Capture the cell that displays the provided text and extract its (X, Y) central coordinate. 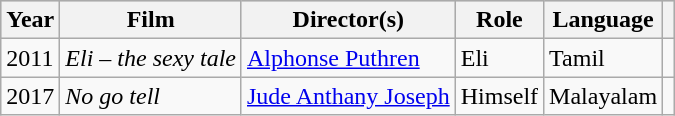
Himself (499, 96)
Year (30, 20)
Film (151, 20)
Malayalam (604, 96)
Alphonse Puthren (348, 58)
Jude Anthany Joseph (348, 96)
Eli – the sexy tale (151, 58)
Tamil (604, 58)
Eli (499, 58)
2017 (30, 96)
2011 (30, 58)
Role (499, 20)
Director(s) (348, 20)
Language (604, 20)
No go tell (151, 96)
